Return the [x, y] coordinate for the center point of the cell that contains the specified text.  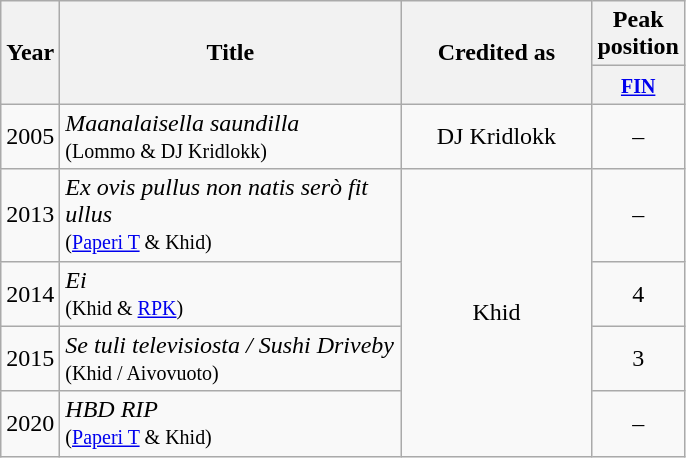
Maanalaisella saundilla(Lommo & DJ Kridlokk) [230, 136]
Year [30, 52]
2015 [30, 358]
4 [638, 294]
2014 [30, 294]
2005 [30, 136]
Peak position [638, 34]
DJ Kridlokk [496, 136]
Credited as [496, 52]
2020 [30, 424]
2013 [30, 215]
FIN [638, 85]
Title [230, 52]
Ex ovis pullus non natis serò fit ullus(Paperi T & Khid) [230, 215]
Khid [496, 312]
HBD RIP(Paperi T & Khid) [230, 424]
Ei(Khid & RPK) [230, 294]
Se tuli televisiosta / Sushi Driveby(Khid / Aivovuoto) [230, 358]
3 [638, 358]
